Determine the (x, y) coordinate at the center of the cell enclosing the given text.  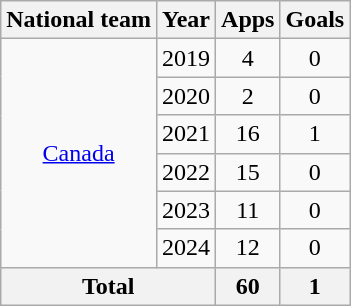
2024 (186, 248)
Year (186, 20)
11 (248, 210)
2019 (186, 58)
60 (248, 286)
2020 (186, 96)
2023 (186, 210)
Goals (315, 20)
Apps (248, 20)
12 (248, 248)
15 (248, 172)
National team (79, 20)
2 (248, 96)
4 (248, 58)
Total (108, 286)
2022 (186, 172)
2021 (186, 134)
Canada (79, 153)
16 (248, 134)
